Pinpoint the cell where the given text exists, returning its [X, Y] midpoint coordinate. 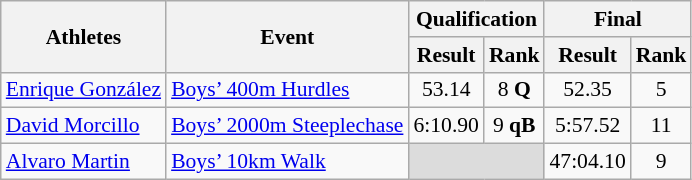
Athletes [84, 36]
Qualification [476, 19]
Alvaro Martin [84, 162]
6:10.90 [446, 126]
Boys’ 400m Hurdles [287, 90]
Event [287, 36]
47:04.10 [587, 162]
8 Q [514, 90]
52.35 [587, 90]
9 qB [514, 126]
5:57.52 [587, 126]
11 [662, 126]
David Morcillo [84, 126]
9 [662, 162]
Boys’ 10km Walk [287, 162]
Enrique González [84, 90]
Final [618, 19]
53.14 [446, 90]
Boys’ 2000m Steeplechase [287, 126]
5 [662, 90]
